Detect which cell encompasses the target text, then output its (X, Y) center coordinate. 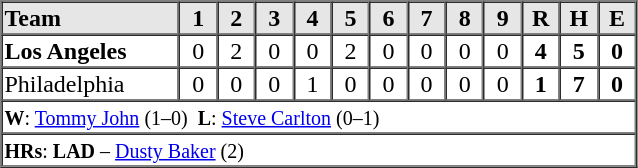
W: Tommy John (1–0) L: Steve Carlton (0–1) (319, 116)
Philadelphia (91, 84)
9 (503, 18)
HRs: LAD – Dusty Baker (2) (319, 150)
8 (465, 18)
Los Angeles (91, 50)
6 (388, 18)
R (541, 18)
H (579, 18)
E (617, 18)
Team (91, 18)
3 (274, 18)
